Return (x, y) of the center of cell containing provided text 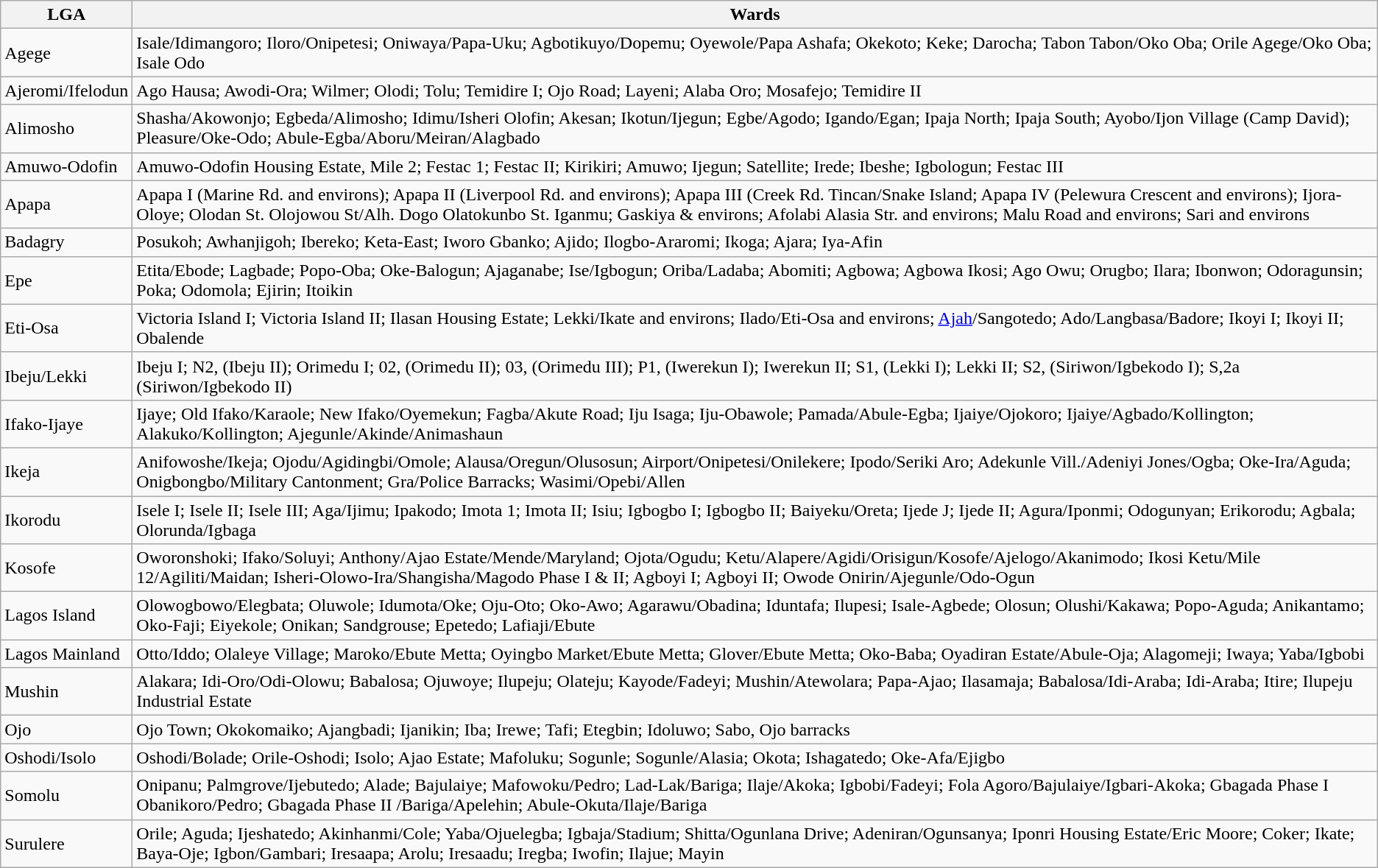
Ifako-Ijaye (66, 424)
Lagos Mainland (66, 654)
Mushin (66, 692)
Agege (66, 53)
Ojo (66, 730)
Alimosho (66, 128)
Ikeja (66, 471)
Badagry (66, 242)
Posukoh; Awhanjigoh; Ibereko; Keta-East; Iworo Gbanko; Ajido; Ilogbo-Araromi; Ikoga; Ajara; Iya-Afin (755, 242)
Amuwo-Odofin (66, 166)
Somolu (66, 795)
Eti-Osa (66, 328)
Oshodi/Bolade; Orile-Oshodi; Isolo; Ajao Estate; Mafoluku; Sogunle; Sogunle/Alasia; Okota; Ishagatedo; Oke-Afa/Ejigbo (755, 758)
LGA (66, 15)
Lagos Island (66, 615)
Ago Hausa; Awodi-Ora; Wilmer; Olodi; Tolu; Temidire I; Ojo Road; Layeni; Alaba Oro; Mosafejo; Temidire II (755, 91)
Epe (66, 280)
Surulere (66, 844)
Oshodi/Isolo (66, 758)
Ikorodu (66, 520)
Ibeju/Lekki (66, 375)
Ajeromi/Ifelodun (66, 91)
Apapa (66, 205)
Amuwo-Odofin Housing Estate, Mile 2; Festac 1; Festac II; Kirikiri; Amuwo; Ijegun; Satellite; Irede; Ibeshe; Igbologun; Festac III (755, 166)
Kosofe (66, 568)
Wards (755, 15)
Ojo Town; Okokomaiko; Ajangbadi; Ijanikin; Iba; Irewe; Tafi; Etegbin; Idoluwo; Sabo, Ojo barracks (755, 730)
